Locate the cell with the specified text and output its (x, y) center coordinate. 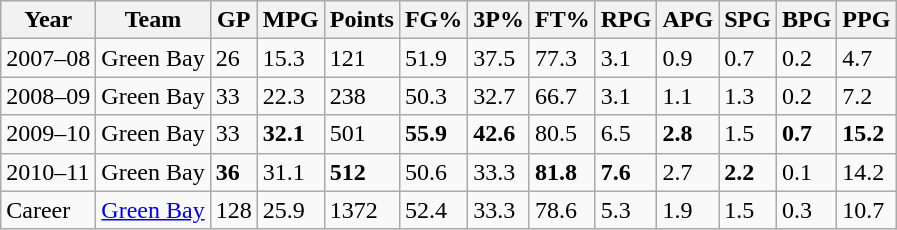
0.1 (806, 172)
1.9 (688, 210)
7.2 (866, 96)
10.7 (866, 210)
128 (234, 210)
1.1 (688, 96)
50.3 (433, 96)
26 (234, 58)
31.1 (290, 172)
GP (234, 20)
PPG (866, 20)
32.1 (290, 134)
1.3 (748, 96)
501 (362, 134)
14.2 (866, 172)
2.2 (748, 172)
3P% (499, 20)
80.5 (562, 134)
0.9 (688, 58)
2009–10 (48, 134)
52.4 (433, 210)
MPG (290, 20)
50.6 (433, 172)
2.8 (688, 134)
37.5 (499, 58)
2010–11 (48, 172)
Team (153, 20)
32.7 (499, 96)
5.3 (626, 210)
121 (362, 58)
36 (234, 172)
RPG (626, 20)
51.9 (433, 58)
7.6 (626, 172)
SPG (748, 20)
55.9 (433, 134)
Points (362, 20)
4.7 (866, 58)
512 (362, 172)
Career (48, 210)
0.3 (806, 210)
APG (688, 20)
2.7 (688, 172)
77.3 (562, 58)
15.3 (290, 58)
42.6 (499, 134)
81.8 (562, 172)
2007–08 (48, 58)
6.5 (626, 134)
15.2 (866, 134)
66.7 (562, 96)
25.9 (290, 210)
BPG (806, 20)
FG% (433, 20)
1372 (362, 210)
78.6 (562, 210)
2008–09 (48, 96)
22.3 (290, 96)
238 (362, 96)
Year (48, 20)
FT% (562, 20)
